Pinpoint the cell where the given text exists, returning its [x, y] midpoint coordinate. 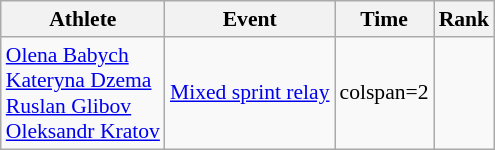
colspan=2 [384, 93]
Mixed sprint relay [250, 93]
Athlete [83, 19]
Rank [464, 19]
Time [384, 19]
Event [250, 19]
Olena BabychKateryna DzemaRuslan GlibovOleksandr Kratov [83, 93]
